For the text-containing cell, return its midpoint in (X, Y) coordinate format. 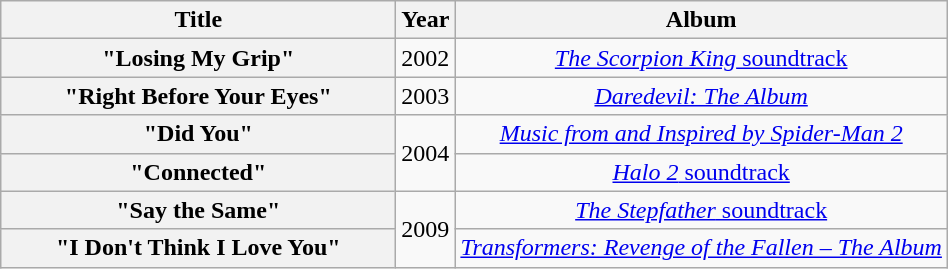
2004 (426, 153)
Album (702, 20)
"I Don't Think I Love You" (198, 248)
Title (198, 20)
Transformers: Revenge of the Fallen – The Album (702, 248)
2002 (426, 58)
"Did You" (198, 134)
"Losing My Grip" (198, 58)
2003 (426, 96)
Daredevil: The Album (702, 96)
"Connected" (198, 172)
Halo 2 soundtrack (702, 172)
"Say the Same" (198, 210)
"Right Before Your Eyes" (198, 96)
Year (426, 20)
2009 (426, 229)
The Scorpion King soundtrack (702, 58)
Music from and Inspired by Spider-Man 2 (702, 134)
The Stepfather soundtrack (702, 210)
